Determine the [x, y] coordinate at the center of the cell enclosing the given text.  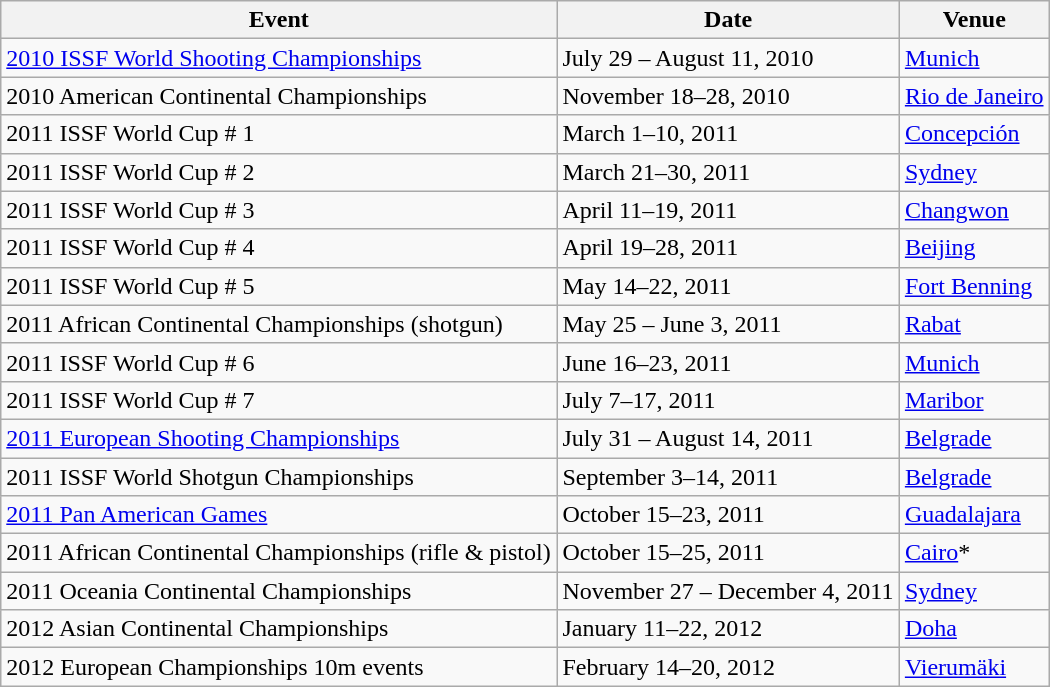
Guadalajara [974, 515]
2012 European Championships 10m events [279, 667]
Beijing [974, 248]
2010 ISSF World Shooting Championships [279, 58]
January 11–22, 2012 [728, 629]
Venue [974, 20]
Rio de Janeiro [974, 96]
2012 Asian Continental Championships [279, 629]
February 14–20, 2012 [728, 667]
Doha [974, 629]
2011 ISSF World Cup # 5 [279, 286]
September 3–14, 2011 [728, 477]
2011 European Shooting Championships [279, 438]
2011 ISSF World Cup # 3 [279, 210]
Event [279, 20]
November 27 – December 4, 2011 [728, 591]
April 11–19, 2011 [728, 210]
March 1–10, 2011 [728, 134]
Rabat [974, 324]
July 29 – August 11, 2010 [728, 58]
2011 ISSF World Cup # 7 [279, 400]
July 31 – August 14, 2011 [728, 438]
June 16–23, 2011 [728, 362]
Vierumäki [974, 667]
Maribor [974, 400]
May 14–22, 2011 [728, 286]
April 19–28, 2011 [728, 248]
2011 Pan American Games [279, 515]
October 15–25, 2011 [728, 553]
July 7–17, 2011 [728, 400]
May 25 – June 3, 2011 [728, 324]
2011 ISSF World Cup # 4 [279, 248]
2010 American Continental Championships [279, 96]
November 18–28, 2010 [728, 96]
2011 Oceania Continental Championships [279, 591]
October 15–23, 2011 [728, 515]
2011 ISSF World Cup # 6 [279, 362]
2011 ISSF World Cup # 1 [279, 134]
Cairo* [974, 553]
2011 African Continental Championships (shotgun) [279, 324]
March 21–30, 2011 [728, 172]
Concepción [974, 134]
Date [728, 20]
Fort Benning [974, 286]
2011 ISSF World Cup # 2 [279, 172]
2011 ISSF World Shotgun Championships [279, 477]
2011 African Continental Championships (rifle & pistol) [279, 553]
Changwon [974, 210]
